Find where the given text appears and provide that cell's center as (X, Y) coordinate. 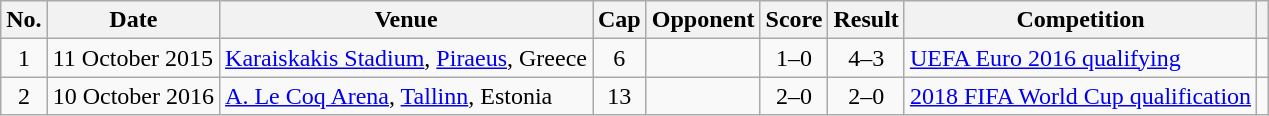
Competition (1080, 20)
1–0 (794, 58)
UEFA Euro 2016 qualifying (1080, 58)
Result (866, 20)
10 October 2016 (133, 96)
11 October 2015 (133, 58)
6 (619, 58)
1 (24, 58)
2 (24, 96)
Score (794, 20)
Venue (406, 20)
13 (619, 96)
Opponent (703, 20)
Date (133, 20)
4–3 (866, 58)
Cap (619, 20)
Karaiskakis Stadium, Piraeus, Greece (406, 58)
2018 FIFA World Cup qualification (1080, 96)
A. Le Coq Arena, Tallinn, Estonia (406, 96)
No. (24, 20)
